Detect which cell encompasses the target text, then output its (X, Y) center coordinate. 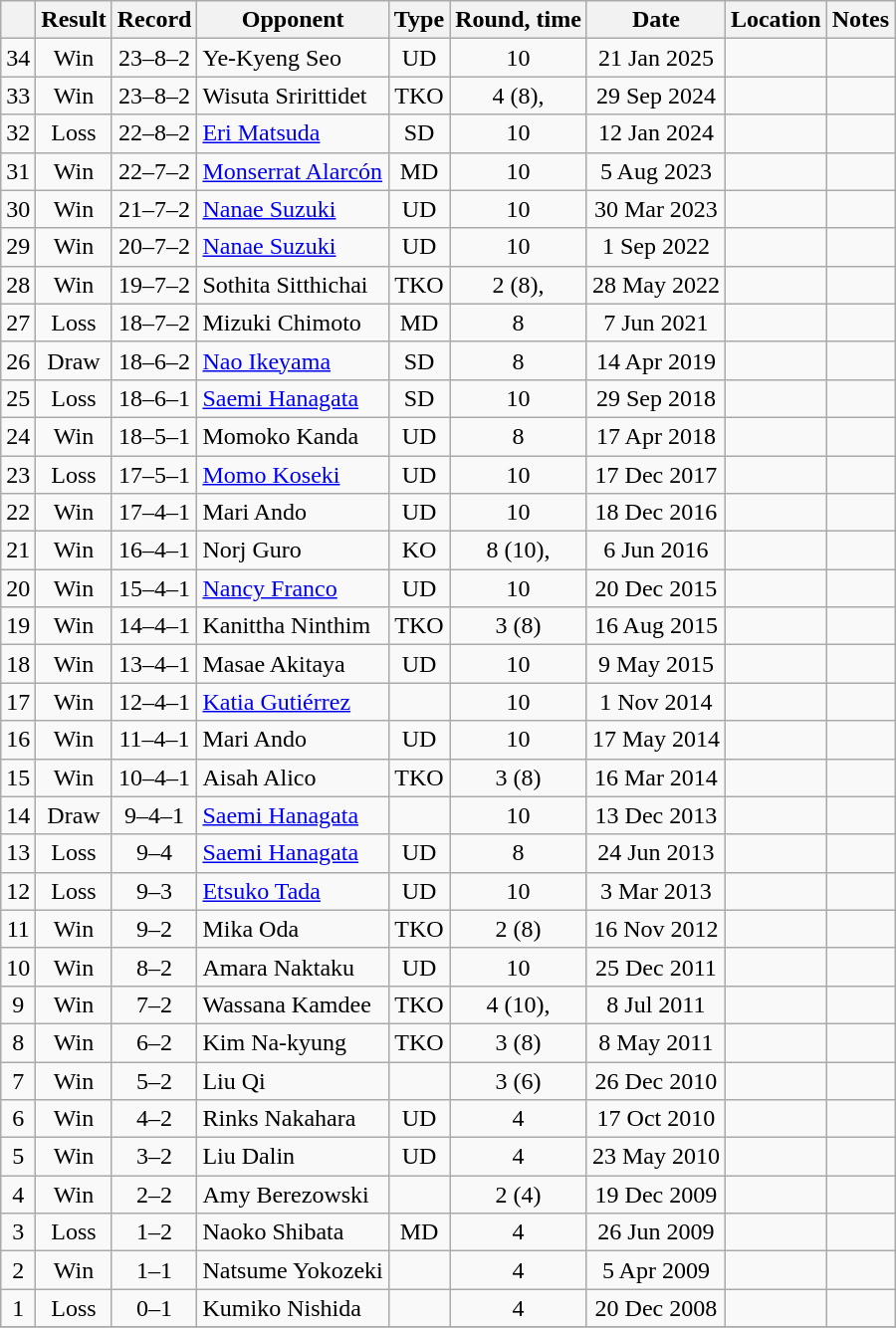
19–7–2 (154, 285)
KO (418, 551)
13 Dec 2013 (655, 815)
10–4–1 (154, 777)
20 (18, 588)
27 (18, 323)
Natsume Yokozeki (293, 1270)
4–2 (154, 1119)
Nao Ikeyama (293, 360)
Round, time (519, 20)
2 (8), (519, 285)
1 Sep 2022 (655, 247)
7–2 (154, 1004)
Sothita Sitthichai (293, 285)
16 (18, 740)
17–5–1 (154, 475)
15–4–1 (154, 588)
Wisuta Sririttidet (293, 96)
18–5–1 (154, 436)
Location (776, 20)
15 (18, 777)
Ye-Kyeng Seo (293, 58)
18–6–2 (154, 360)
2–2 (154, 1195)
Amy Berezowski (293, 1195)
26 Dec 2010 (655, 1080)
19 Dec 2009 (655, 1195)
12–4–1 (154, 702)
14 (18, 815)
17 May 2014 (655, 740)
5 (18, 1157)
Kumiko Nishida (293, 1308)
Record (154, 20)
1 Nov 2014 (655, 702)
Type (418, 20)
Etsuko Tada (293, 891)
7 (18, 1080)
31 (18, 171)
25 Dec 2011 (655, 967)
Amara Naktaku (293, 967)
14–4–1 (154, 626)
0–1 (154, 1308)
12 Jan 2024 (655, 133)
20 Dec 2015 (655, 588)
Date (655, 20)
30 (18, 209)
6 (18, 1119)
2 (4) (519, 1195)
14 Apr 2019 (655, 360)
22–7–2 (154, 171)
8–2 (154, 967)
24 (18, 436)
Monserrat Alarcón (293, 171)
8 Jul 2011 (655, 1004)
21 (18, 551)
22–8–2 (154, 133)
34 (18, 58)
28 (18, 285)
Result (74, 20)
Katia Gutiérrez (293, 702)
4 (8), (519, 96)
7 Jun 2021 (655, 323)
9 May 2015 (655, 664)
18 Dec 2016 (655, 513)
21 Jan 2025 (655, 58)
Naoko Shibata (293, 1232)
19 (18, 626)
1–2 (154, 1232)
17 Oct 2010 (655, 1119)
Eri Matsuda (293, 133)
16–4–1 (154, 551)
Norj Guro (293, 551)
6 Jun 2016 (655, 551)
Liu Dalin (293, 1157)
8 (10), (519, 551)
3 (18, 1232)
2 (8) (519, 929)
11–4–1 (154, 740)
Rinks Nakahara (293, 1119)
32 (18, 133)
33 (18, 96)
6–2 (154, 1042)
4 (10), (519, 1004)
18–6–1 (154, 398)
Aisah Alico (293, 777)
29 (18, 247)
9–3 (154, 891)
18–7–2 (154, 323)
16 Nov 2012 (655, 929)
13–4–1 (154, 664)
9–4 (154, 853)
Mika Oda (293, 929)
Nancy Franco (293, 588)
17–4–1 (154, 513)
16 Mar 2014 (655, 777)
23 May 2010 (655, 1157)
18 (18, 664)
28 May 2022 (655, 285)
3–2 (154, 1157)
26 (18, 360)
11 (18, 929)
22 (18, 513)
17 Apr 2018 (655, 436)
9 (18, 1004)
26 Jun 2009 (655, 1232)
24 Jun 2013 (655, 853)
5 Aug 2023 (655, 171)
20–7–2 (154, 247)
Wassana Kamdee (293, 1004)
25 (18, 398)
5 Apr 2009 (655, 1270)
5–2 (154, 1080)
3 (6) (519, 1080)
9–2 (154, 929)
12 (18, 891)
9–4–1 (154, 815)
Liu Qi (293, 1080)
Mizuki Chimoto (293, 323)
23 (18, 475)
17 Dec 2017 (655, 475)
1 (18, 1308)
17 (18, 702)
Momo Koseki (293, 475)
8 May 2011 (655, 1042)
2 (18, 1270)
Masae Akitaya (293, 664)
Opponent (293, 20)
Kanittha Ninthim (293, 626)
1–1 (154, 1270)
21–7–2 (154, 209)
Kim Na-kyung (293, 1042)
29 Sep 2018 (655, 398)
3 Mar 2013 (655, 891)
16 Aug 2015 (655, 626)
30 Mar 2023 (655, 209)
20 Dec 2008 (655, 1308)
Notes (860, 20)
13 (18, 853)
29 Sep 2024 (655, 96)
Momoko Kanda (293, 436)
